Locate the cell with the specified text and output its [x, y] center coordinate. 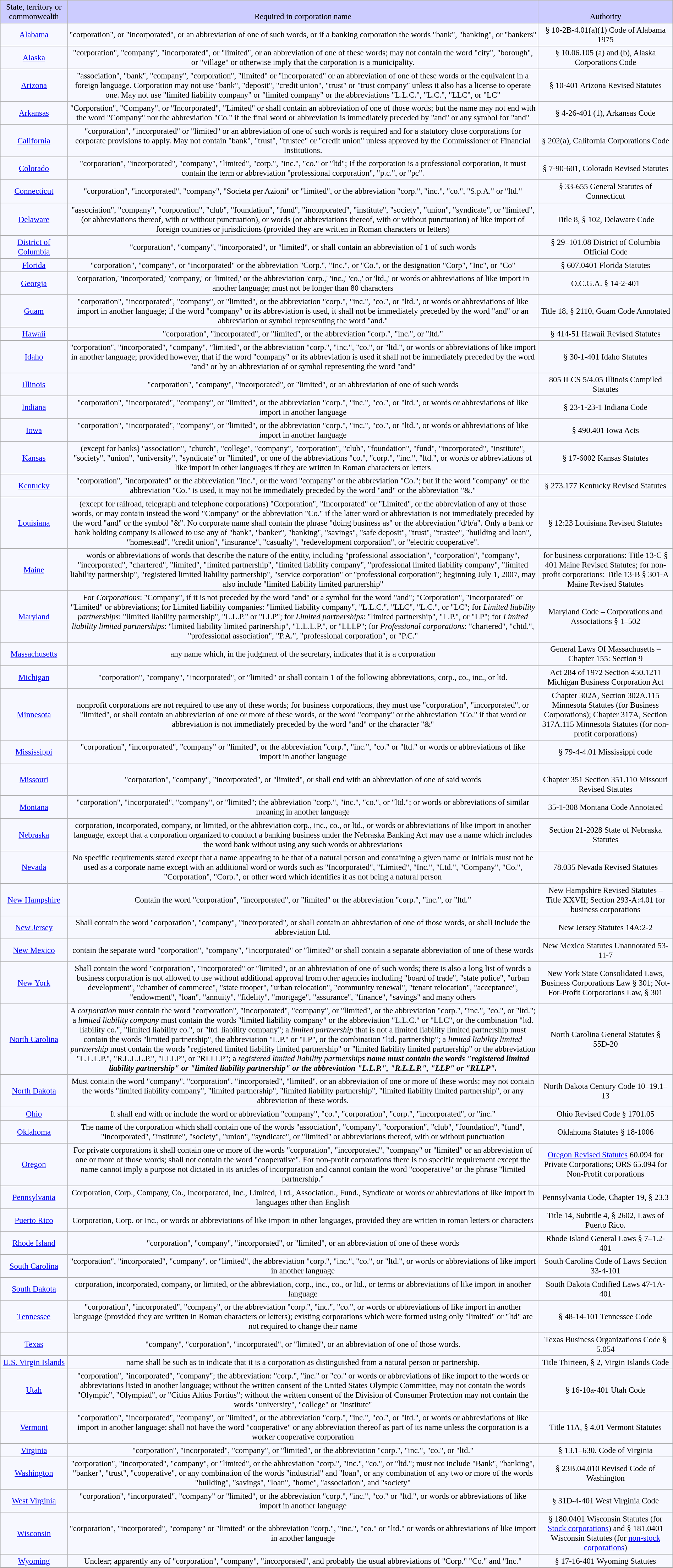
Massachusetts [34, 654]
§ 17-16-401 Wyoming Statutes [606, 1561]
It shall end with or include the word or abbreviation "company", "co.", "corporation", "corp.", "incorporated", or "inc." [303, 1114]
§ 10-401 Arizona Revised Statutes [606, 86]
Illinois [34, 385]
Contain the word "corporation", "incorporated", or "limited" or the abbreviation "corp.", "inc.", or "ltd." [303, 900]
New Mexico Statutes Unannotated 53-11-7 [606, 950]
General Laws Of Massachusetts – Chapter 155: Section 9 [606, 654]
Florida [34, 265]
Pennsylvania [34, 1197]
Virginia [34, 1450]
Chapter 351 Section 351.110 Missouri Revised Statutes [606, 779]
Maryland Code – Corporations and Associations § 1–502 [606, 617]
Title Thirteen, § 2, Virgin Islands Code [606, 1363]
78.035 Nevada Revised Statutes [606, 867]
Nevada [34, 867]
Title 14, Subtitle 4, § 2602, Laws of Puerto Rico. [606, 1220]
Vermont [34, 1427]
Nebraska [34, 835]
Title 11A, § 4.01 Vermont Statutes [606, 1427]
§ 4-26-401 (1), Arkansas Code [606, 113]
Alaska [34, 57]
Pennsylvania Code, Chapter 19, § 23.3 [606, 1197]
Indiana [34, 407]
Montana [34, 807]
§ 23-1-23-1 Indiana Code [606, 407]
§ 13.1–630. Code of Virginia [606, 1450]
"corporation", or "incorporated", or an abbreviation of one of such words, or if a banking corporation the words "bank", "banking", or "bankers" [303, 35]
District of Columbia [34, 247]
South Carolina [34, 1266]
New Jersey [34, 928]
Arkansas [34, 113]
U.S. Virgin Islands [34, 1363]
§ 17-6002 Kansas Statutes [606, 458]
"company", "corporation", "incorporated", or "limited", or an abbreviation of one of those words. [303, 1344]
Unclear; apparently any of "corporation", "company", "incorporated", and probably the usual abbreviations of "Corp." "Co." and "Inc." [303, 1561]
Rhode Island [34, 1243]
Oregon Revised Statutes 60.094 for Private Corporations; ORS 65.094 for Non-Profit corporations [606, 1165]
Corporation, Corp. or Inc., or words or abbreviations of like import in other languages, provided they are written in roman letters or characters [303, 1220]
"corporation", "company", "incorporated", or "limited", or shall end with an abbreviation of one of said words [303, 779]
Ohio [34, 1114]
§ 607.0401 Florida Statutes [606, 265]
North Dakota [34, 1091]
"corporation", "incorporated", "company", "Societa per Azioni" or "limited", or the abbreviation "corp.", "inc.", "co.", "S.p.A." or "ltd." [303, 192]
§ 16-10a-401 Utah Code [606, 1390]
§ 79-4-4.01 Mississippi code [606, 752]
Missouri [34, 779]
New York [34, 983]
Wyoming [34, 1561]
§ 31D-4-401 West Virginia Code [606, 1501]
§ 10-2B-4.01(a)(1) Code of Alabama 1975 [606, 35]
§ 273.177 Kentucky Revised Statutes [606, 486]
Texas [34, 1344]
Texas Business Organizations Code § 5.054 [606, 1344]
Georgia [34, 283]
"corporation", "incorporated", or "limited", or the abbreviation "corp.", "inc.", or "ltd." [303, 334]
Oregon [34, 1165]
§ 10.06.105 (a) and (b), Alaska Corporations Code [606, 57]
Wisconsin [34, 1533]
"corporation", "company", "incorporated", or "limited" or shall contain 1 of the following abbreviations, corp., co., inc., or ltd. [303, 677]
for business corporations: Title 13-C § 401 Maine Revised Statutes; for non-profit corporations: Title 13-B § 301-A Maine Revised Statutes [606, 570]
Delaware [34, 219]
"corporation", "company", "incorporated", or "limited", or an abbreviation of one of these words [303, 1243]
Hawaii [34, 334]
Washington [34, 1473]
Title 18, § 2110, Guam Code Annotated [606, 311]
State, territory or commonwealth [34, 12]
New Hampshire Revised Statutes – Title XXVII; Section 293-A:4.01 for business corporations [606, 900]
North Carolina [34, 1040]
South Carolina Code of Laws Section 33-4-101 [606, 1266]
"corporation", "company", "incorporated", or "limited", or shall contain an abbreviation of 1 of such words [303, 247]
New York State Consolidated Laws, Business Corporations Law § 301; Not-For-Profit Corporations Law, § 301 [606, 983]
Kansas [34, 458]
Arizona [34, 86]
Guam [34, 311]
Authority [606, 12]
Utah [34, 1390]
New Mexico [34, 950]
Colorado [34, 168]
§ 29–101.08 District of Columbia Official Code [606, 247]
South Dakota Codified Laws 47-1A-401 [606, 1289]
Oklahoma [34, 1132]
Maine [34, 570]
§ 33-655 General Statutes of Connecticut [606, 192]
§ 180.0401 Wisconsin Statutes (for Stock corporations) and § 181.0401 Wisconsin Statutes (for non-stock corporations) [606, 1533]
Kentucky [34, 486]
Idaho [34, 357]
California [34, 141]
§ 7-90-601, Colorado Revised Statutes [606, 168]
Iowa [34, 430]
"corporation", "incorporated", "company", or "limited", or the abbreviation "corp.", "inc.", "co.", or "ltd." [303, 1450]
North Carolina General Statutes § 55D‑20 [606, 1040]
§ 23B.04.010 Revised Code of Washington [606, 1473]
any name which, in the judgment of the secretary, indicates that it is a corporation [303, 654]
Ohio Revised Code § 1701.05 [606, 1114]
35-1-308 Montana Code Annotated [606, 807]
Oklahoma Statutes § 18-1006 [606, 1132]
§ 414-51 Hawaii Revised Statutes [606, 334]
Michigan [34, 677]
§ 202(a), California Corporations Code [606, 141]
Connecticut [34, 192]
Puerto Rico [34, 1220]
Alabama [34, 35]
New Hampshire [34, 900]
New Jersey Statutes 14A:2-2 [606, 928]
§ 490.401 Iowa Acts [606, 430]
Act 284 of 1972 Section 450.1211 Michigan Business Corporation Act [606, 677]
O.C.G.A. § 14-2-401 [606, 283]
Louisiana [34, 523]
§ 12:23 Louisiana Revised Statutes [606, 523]
West Virginia [34, 1501]
name shall be such as to indicate that it is a corporation as distinguished from a natural person or partnership. [303, 1363]
"corporation", "company", or "incorporated" or the abbreviation "Corp.", "Inc.", or "Co.", or the designation "Corp", "Inc", or "Co" [303, 265]
Required in corporation name [303, 12]
South Dakota [34, 1289]
Maryland [34, 617]
North Dakota Century Code 10–19.1–13 [606, 1091]
§ 30-1-401 Idaho Statutes [606, 357]
Tennessee [34, 1316]
805 ILCS 5/4.05 Illinois Compiled Statutes [606, 385]
Mississippi [34, 752]
Rhode Island General Laws § 7–1.2-401 [606, 1243]
"corporation", "company", "incorporated", or "limited", or an abbreviation of one of such words [303, 385]
contain the separate word "corporation", "company", "incorporated" or "limited" or shall contain a separate abbreviation of one of these words [303, 950]
§ 48-14-101 Tennessee Code [606, 1316]
Minnesota [34, 714]
Title 8, § 102, Delaware Code [606, 219]
Section 21-2028 State of Nebraska Statutes [606, 835]
